Extract the (x, y) coordinate from the center of the cell holding the provided text.  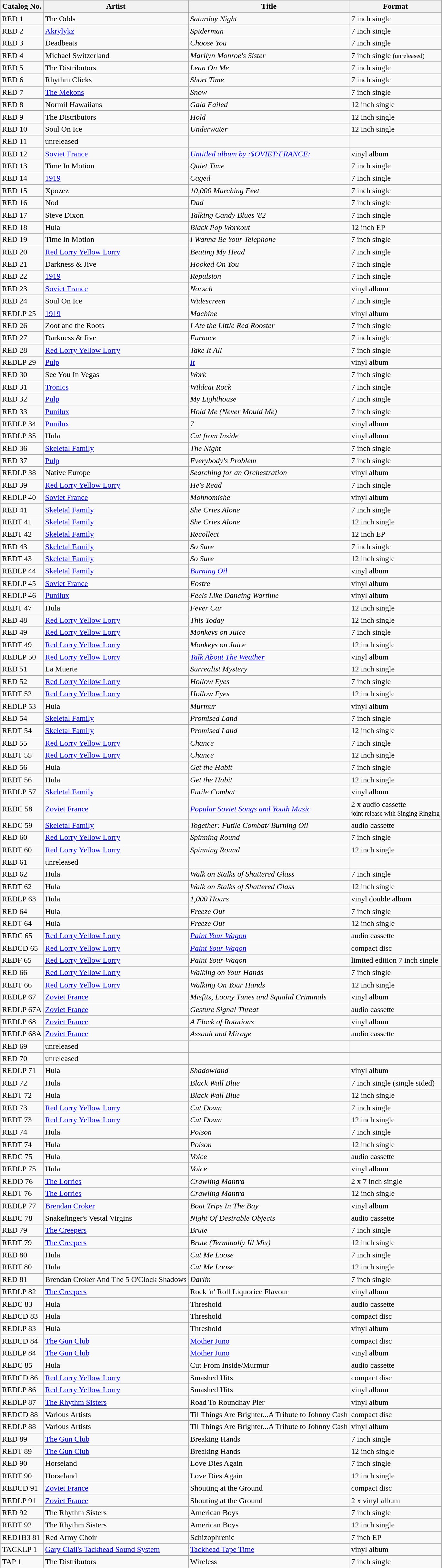
RED 70 (22, 1058)
REDT 90 (22, 1476)
REDT 42 (22, 534)
RED1B3 81 (22, 1537)
Dad (269, 203)
Rock 'n' Roll Liquorice Flavour (269, 1292)
REDC 59 (22, 825)
Talk About The Weather (269, 657)
REDLP 35 (22, 436)
Fever Car (269, 608)
RED 32 (22, 399)
Lean On Me (269, 68)
REDT 64 (22, 923)
Searching for an Orchestration (269, 473)
REDLP 84 (22, 1353)
RED 5 (22, 68)
Murmur (269, 706)
REDCD 86 (22, 1378)
RED 31 (22, 387)
Saturday Night (269, 19)
REDC 65 (22, 936)
Tronics (116, 387)
RED 18 (22, 227)
Norsch (269, 289)
Rhythm Clicks (116, 80)
Nod (116, 203)
Marilyn Monroe's Sister (269, 55)
Caged (269, 178)
Red Army Choir (116, 1537)
Machine (269, 313)
RED 7 (22, 92)
REDLP 34 (22, 424)
REDLP 50 (22, 657)
RED 56 (22, 768)
RED 80 (22, 1255)
RED 55 (22, 743)
RED 11 (22, 141)
RED 15 (22, 191)
REDCD 65 (22, 948)
REDLP 25 (22, 313)
Choose You (269, 43)
A Flock of Rotations (269, 1022)
TACKLP 1 (22, 1550)
RED 90 (22, 1464)
RED 64 (22, 911)
REDD 76 (22, 1181)
REDLP 29 (22, 362)
Beating My Head (269, 252)
RED 54 (22, 718)
REDCD 91 (22, 1488)
Together: Futile Combat/ Burning Oil (269, 825)
2 x vinyl album (396, 1500)
Assault and Mirage (269, 1034)
Spiderman (269, 31)
RED 33 (22, 412)
RED 19 (22, 240)
RED 17 (22, 215)
Normil Hawaiians (116, 104)
Recollect (269, 534)
RED 39 (22, 485)
Darlin (269, 1279)
Furnace (269, 338)
REDT 72 (22, 1095)
REDT 62 (22, 887)
Format (396, 6)
REDCD 83 (22, 1316)
REDC 75 (22, 1157)
Hooked On You (269, 264)
REDC 58 (22, 809)
7 inch single (unreleased) (396, 55)
Work (269, 375)
REDT 73 (22, 1120)
RED 51 (22, 669)
REDLP 91 (22, 1500)
REDLP 83 (22, 1328)
Gala Failed (269, 104)
Burning Oil (269, 571)
RED 13 (22, 166)
I Ate the Little Red Rooster (269, 325)
RED 48 (22, 620)
RED 10 (22, 129)
Widescreen (269, 301)
REDLP 38 (22, 473)
RED 26 (22, 325)
Mohnomishe (269, 497)
Night Of Desirable Objects (269, 1218)
RED 22 (22, 276)
REDLP 67A (22, 1009)
Cut from Inside (269, 436)
Zoot and the Roots (116, 325)
The Odds (116, 19)
REDLP 88 (22, 1427)
RED 72 (22, 1083)
REDT 74 (22, 1145)
RED 92 (22, 1513)
RED 36 (22, 448)
REDT 76 (22, 1194)
RED 23 (22, 289)
TAP 1 (22, 1562)
Boat Trips In The Bay (269, 1206)
REDT 79 (22, 1243)
Xpozez (116, 191)
REDLP 57 (22, 792)
REDT 56 (22, 780)
RED 14 (22, 178)
Akrylykz (116, 31)
RED 20 (22, 252)
REDLP 46 (22, 596)
Catalog No. (22, 6)
I Wanna Be Your Telephone (269, 240)
RED 12 (22, 154)
Schizophrenic (269, 1537)
RED 43 (22, 547)
RED 66 (22, 973)
He's Read (269, 485)
It (269, 362)
Deadbeats (116, 43)
REDLP 68A (22, 1034)
REDT 60 (22, 850)
limited edition 7 inch single (396, 960)
2 x 7 inch single (396, 1181)
RED 41 (22, 510)
7 inch EP (396, 1537)
RED 74 (22, 1132)
REDLP 77 (22, 1206)
RED 8 (22, 104)
RED 6 (22, 80)
Surrealist Mystery (269, 669)
REDLP 86 (22, 1390)
RED 2 (22, 31)
RED 37 (22, 461)
Tackhead Tape Time (269, 1550)
RED 62 (22, 874)
Walking on Your Hands (269, 973)
REDLP 68 (22, 1022)
RED 9 (22, 117)
Michael Switzerland (116, 55)
RED 69 (22, 1046)
RED 73 (22, 1107)
REDLP 87 (22, 1402)
REDCD 84 (22, 1341)
Road To Roundhay Pier (269, 1402)
RED 61 (22, 862)
REDT 43 (22, 559)
Brute (Terminally Ill Mix) (269, 1243)
7 inch single (single sided) (396, 1083)
Artist (116, 6)
Steve Dixon (116, 215)
Untitled album by :$OVIET:FRANCE: (269, 154)
REDT 52 (22, 694)
REDT 92 (22, 1525)
RED 3 (22, 43)
RED 21 (22, 264)
Black Pop Workout (269, 227)
REDC 85 (22, 1365)
RED 1 (22, 19)
2 x audio cassette joint release with Singing Ringing (396, 809)
Eostre (269, 583)
REDT 41 (22, 522)
RED 52 (22, 681)
Underwater (269, 129)
7 (269, 424)
REDT 66 (22, 985)
Misfits, Loony Tunes and Squalid Criminals (269, 997)
RED 60 (22, 838)
vinyl double album (396, 899)
RED 16 (22, 203)
RED 24 (22, 301)
REDLP 71 (22, 1071)
Futile Combat (269, 792)
REDLP 53 (22, 706)
RED 79 (22, 1230)
Snow (269, 92)
REDLP 40 (22, 497)
Walking On Your Hands (269, 985)
RED 27 (22, 338)
1,000 Hours (269, 899)
REDLP 82 (22, 1292)
The Night (269, 448)
Gesture Signal Threat (269, 1009)
My Lighthouse (269, 399)
Gary Clail's Tackhead Sound System (116, 1550)
REDCD 88 (22, 1414)
RED 81 (22, 1279)
RED 49 (22, 632)
REDF 65 (22, 960)
REDC 78 (22, 1218)
Take It All (269, 350)
Quiet Time (269, 166)
REDT 49 (22, 645)
REDLP 75 (22, 1169)
Everybody's Problem (269, 461)
REDLP 45 (22, 583)
Talking Candy Blues '82 (269, 215)
See You In Vegas (116, 375)
Hold (269, 117)
RED 28 (22, 350)
REDT 80 (22, 1267)
10,000 Marching Feet (269, 191)
Shadowland (269, 1071)
REDLP 44 (22, 571)
Brendan Croker And The 5 O'Clock Shadows (116, 1279)
Repulsion (269, 276)
RED 4 (22, 55)
RED 89 (22, 1439)
Wildcat Rock (269, 387)
REDT 47 (22, 608)
REDT 55 (22, 755)
Hold Me (Never Mould Me) (269, 412)
RED 30 (22, 375)
REDT 89 (22, 1451)
Short Time (269, 80)
REDT 54 (22, 730)
Feels Like Dancing Wartime (269, 596)
Native Europe (116, 473)
Brendan Croker (116, 1206)
Wireless (269, 1562)
REDLP 67 (22, 997)
The Mekons (116, 92)
Snakefinger's Vestal Virgins (116, 1218)
REDC 83 (22, 1304)
Title (269, 6)
Popular Soviet Songs and Youth Music (269, 809)
La Muerte (116, 669)
Brute (269, 1230)
REDLP 63 (22, 899)
Cut From Inside/Murmur (269, 1365)
This Today (269, 620)
